Search for the cell housing the specified text and yield its [X, Y] center coordinate. 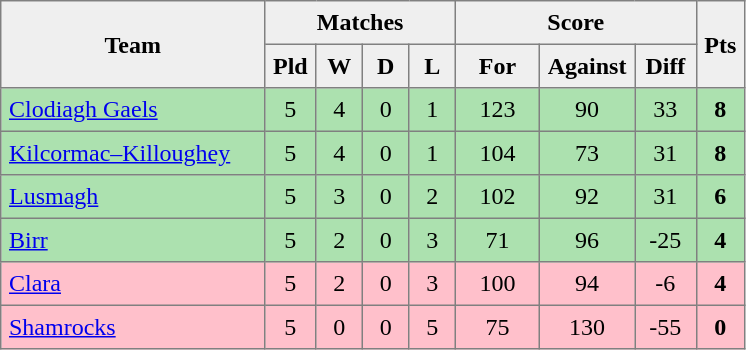
Pld [290, 66]
Team [133, 44]
D [385, 66]
Kilcormac–Killoughey [133, 153]
Diff [666, 66]
6 [720, 197]
Score [576, 23]
90 [586, 110]
-25 [666, 240]
L [432, 66]
123 [497, 110]
71 [497, 240]
73 [586, 153]
94 [586, 284]
75 [497, 327]
102 [497, 197]
Clodiagh Gaels [133, 110]
Lusmagh [133, 197]
Clara [133, 284]
96 [586, 240]
33 [666, 110]
Matches [360, 23]
For [497, 66]
100 [497, 284]
Pts [720, 44]
104 [497, 153]
Birr [133, 240]
Against [586, 66]
-55 [666, 327]
92 [586, 197]
-6 [666, 284]
Shamrocks [133, 327]
W [339, 66]
130 [586, 327]
